Extract the [x, y] coordinate from the center of the cell holding the provided text.  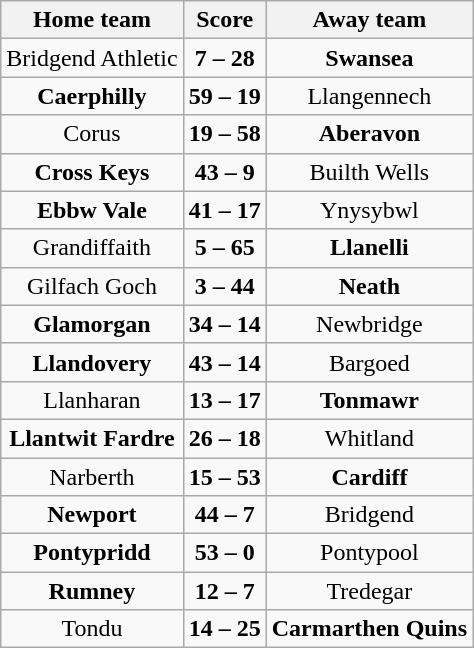
Score [224, 20]
3 – 44 [224, 286]
19 – 58 [224, 134]
Aberavon [369, 134]
Grandiffaith [92, 248]
Carmarthen Quins [369, 629]
Neath [369, 286]
Llanelli [369, 248]
Newport [92, 515]
Glamorgan [92, 324]
26 – 18 [224, 438]
Pontypool [369, 553]
Narberth [92, 477]
Caerphilly [92, 96]
Ebbw Vale [92, 210]
Newbridge [369, 324]
53 – 0 [224, 553]
41 – 17 [224, 210]
5 – 65 [224, 248]
Cardiff [369, 477]
Home team [92, 20]
Tondu [92, 629]
Ynysybwl [369, 210]
14 – 25 [224, 629]
44 – 7 [224, 515]
Rumney [92, 591]
Llandovery [92, 362]
Bridgend Athletic [92, 58]
Llanharan [92, 400]
Whitland [369, 438]
Pontypridd [92, 553]
Corus [92, 134]
34 – 14 [224, 324]
Bargoed [369, 362]
43 – 14 [224, 362]
Tredegar [369, 591]
Away team [369, 20]
12 – 7 [224, 591]
Builth Wells [369, 172]
Gilfach Goch [92, 286]
Cross Keys [92, 172]
Swansea [369, 58]
43 – 9 [224, 172]
15 – 53 [224, 477]
59 – 19 [224, 96]
Bridgend [369, 515]
Llangennech [369, 96]
Llantwit Fardre [92, 438]
Tonmawr [369, 400]
7 – 28 [224, 58]
13 – 17 [224, 400]
